Identify which cell holds the provided text, then report its (X, Y) central coordinate. 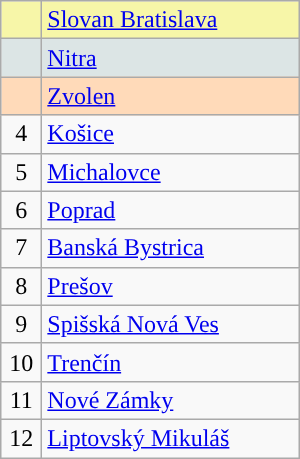
8 (22, 286)
4 (22, 134)
9 (22, 324)
6 (22, 210)
Liptovský Mikuláš (170, 438)
Banská Bystrica (170, 248)
10 (22, 362)
Prešov (170, 286)
Poprad (170, 210)
7 (22, 248)
Nitra (170, 58)
11 (22, 400)
Slovan Bratislava (170, 20)
Trenčín (170, 362)
12 (22, 438)
Košice (170, 134)
Nové Zámky (170, 400)
Michalovce (170, 172)
5 (22, 172)
Zvolen (170, 96)
Spišská Nová Ves (170, 324)
